Output the [x, y] coordinate of the center of the cell containing the given text.  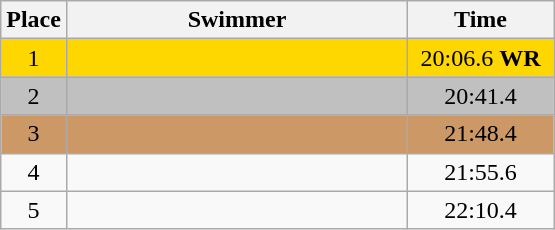
3 [34, 134]
20:06.6 WR [481, 58]
Swimmer [236, 20]
2 [34, 96]
22:10.4 [481, 210]
Place [34, 20]
5 [34, 210]
21:48.4 [481, 134]
20:41.4 [481, 96]
21:55.6 [481, 172]
Time [481, 20]
4 [34, 172]
1 [34, 58]
